Find where the given text appears and provide that cell's center as (x, y) coordinate. 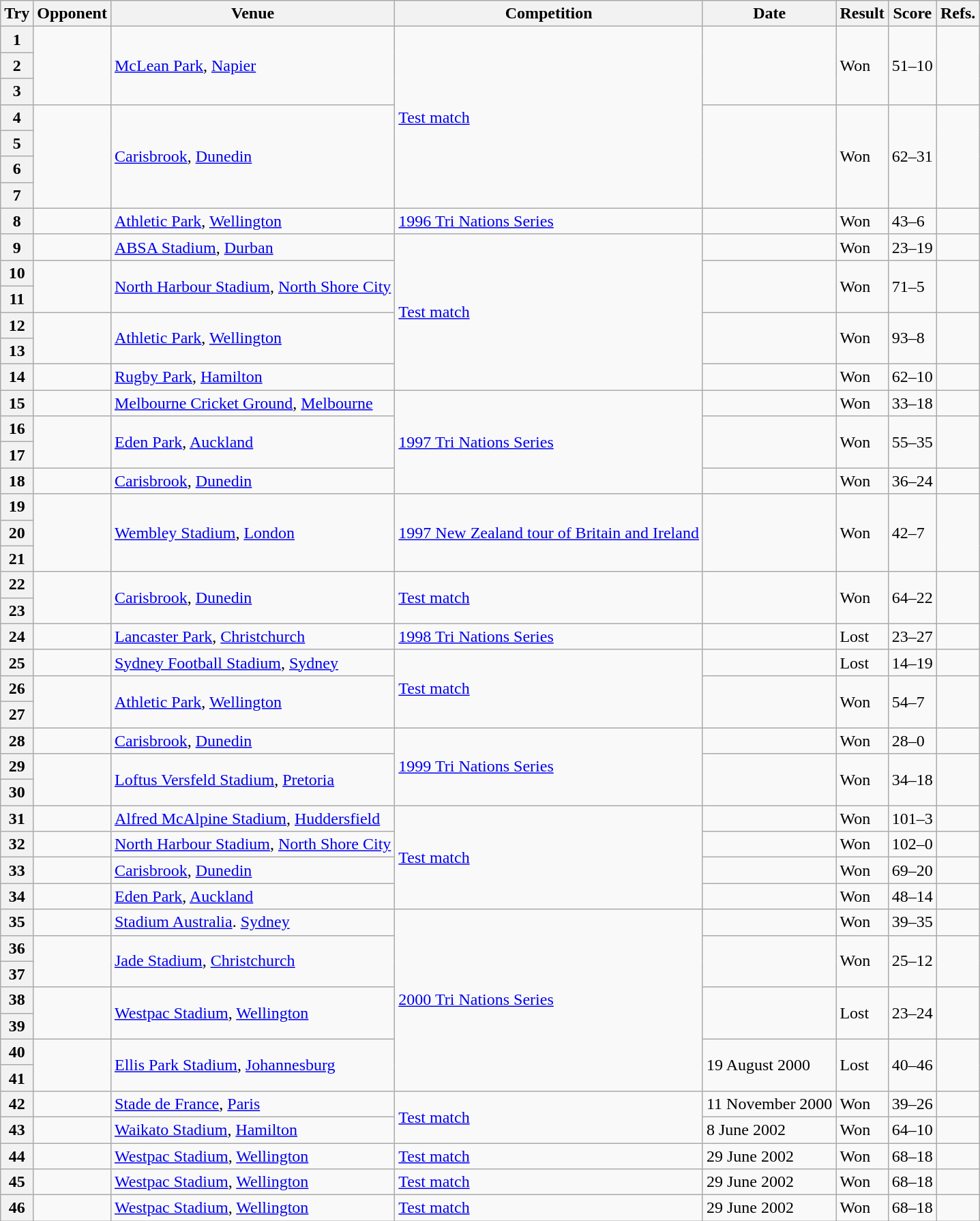
Stadium Australia. Sydney (252, 922)
17 (17, 455)
69–20 (912, 870)
64–10 (912, 1130)
Date (769, 14)
34 (17, 896)
Competition (549, 14)
23–24 (912, 1013)
102–0 (912, 844)
36–24 (912, 481)
39 (17, 1026)
16 (17, 429)
1996 Tri Nations Series (549, 221)
19 (17, 507)
20 (17, 533)
38 (17, 1000)
32 (17, 844)
2000 Tri Nations Series (549, 1000)
48–14 (912, 896)
4 (17, 117)
23–27 (912, 636)
Lancaster Park, Christchurch (252, 636)
Result (862, 14)
21 (17, 559)
41 (17, 1078)
Waikato Stadium, Hamilton (252, 1130)
23 (17, 610)
22 (17, 585)
40–46 (912, 1065)
54–7 (912, 701)
27 (17, 714)
McLean Park, Napier (252, 65)
7 (17, 195)
34–18 (912, 780)
101–3 (912, 819)
14–19 (912, 662)
39–35 (912, 922)
37 (17, 974)
23–19 (912, 247)
14 (17, 377)
Refs. (957, 14)
55–35 (912, 442)
2 (17, 65)
62–10 (912, 377)
Alfred McAlpine Stadium, Huddersfield (252, 819)
18 (17, 481)
33–18 (912, 403)
33 (17, 870)
64–22 (912, 598)
Opponent (72, 14)
1997 Tri Nations Series (549, 442)
30 (17, 793)
Score (912, 14)
26 (17, 688)
40 (17, 1052)
Loftus Versfeld Stadium, Pretoria (252, 780)
62–31 (912, 156)
8 June 2002 (769, 1130)
6 (17, 169)
Try (17, 14)
5 (17, 143)
71–5 (912, 286)
45 (17, 1182)
31 (17, 819)
25 (17, 662)
15 (17, 403)
35 (17, 922)
11 (17, 299)
Stade de France, Paris (252, 1104)
51–10 (912, 65)
25–12 (912, 961)
10 (17, 273)
24 (17, 636)
1999 Tri Nations Series (549, 766)
Sydney Football Stadium, Sydney (252, 662)
12 (17, 325)
44 (17, 1156)
Jade Stadium, Christchurch (252, 961)
Wembley Stadium, London (252, 533)
29 (17, 767)
42 (17, 1104)
93–8 (912, 338)
Venue (252, 14)
3 (17, 91)
13 (17, 351)
43 (17, 1130)
39–26 (912, 1104)
Rugby Park, Hamilton (252, 377)
28–0 (912, 740)
ABSA Stadium, Durban (252, 247)
1998 Tri Nations Series (549, 636)
Melbourne Cricket Ground, Melbourne (252, 403)
1997 New Zealand tour of Britain and Ireland (549, 533)
9 (17, 247)
Ellis Park Stadium, Johannesburg (252, 1065)
43–6 (912, 221)
46 (17, 1208)
42–7 (912, 533)
19 August 2000 (769, 1065)
1 (17, 40)
28 (17, 740)
11 November 2000 (769, 1104)
36 (17, 948)
8 (17, 221)
